Locate the cell with the specified text and output its [x, y] center coordinate. 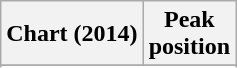
Chart (2014) [72, 34]
Peakposition [189, 34]
